Provide the [X, Y] coordinate of the cell's center where the given text is located.  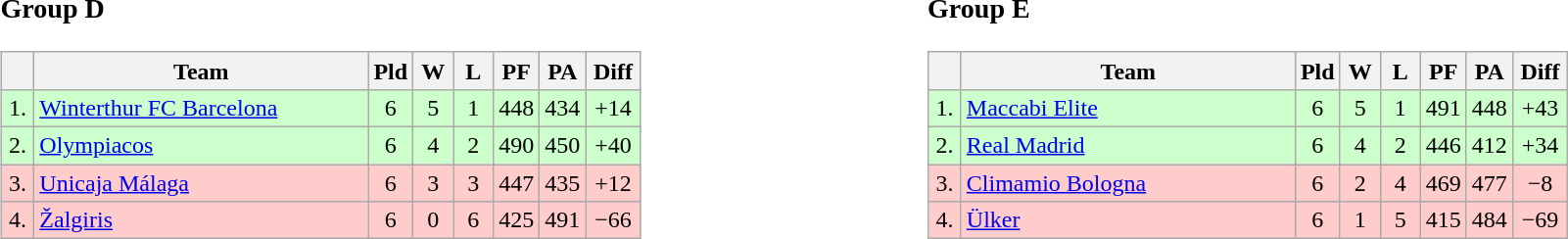
446 [1444, 146]
490 [517, 146]
434 [562, 108]
+12 [613, 183]
+40 [613, 146]
+43 [1540, 108]
435 [562, 183]
450 [562, 146]
Žalgiris [202, 220]
412 [1489, 146]
484 [1489, 220]
Winterthur FC Barcelona [202, 108]
425 [517, 220]
Ülker [1128, 220]
477 [1489, 183]
−8 [1540, 183]
0 [433, 220]
+34 [1540, 146]
−66 [613, 220]
−69 [1540, 220]
Climamio Bologna [1128, 183]
+14 [613, 108]
Maccabi Elite [1128, 108]
447 [517, 183]
Real Madrid [1128, 146]
Olympiacos [202, 146]
Unicaja Málaga [202, 183]
469 [1444, 183]
415 [1444, 220]
